Scan for the cell matching the given text and deliver its (x, y) coordinate at center. 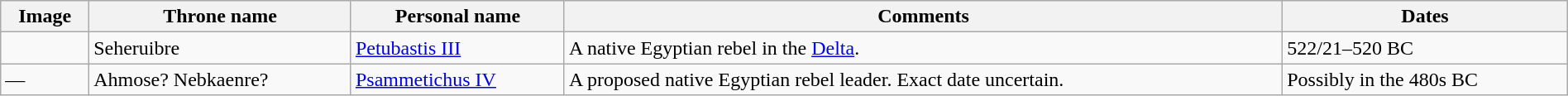
Personal name (457, 17)
Psammetichus IV (457, 79)
Dates (1426, 17)
522/21–520 BC (1426, 48)
Throne name (220, 17)
Possibly in the 480s BC (1426, 79)
Image (45, 17)
Petubastis III (457, 48)
A native Egyptian rebel in the Delta. (923, 48)
Ahmose? Nebkaenre? (220, 79)
Seheruibre (220, 48)
— (45, 79)
Comments (923, 17)
A proposed native Egyptian rebel leader. Exact date uncertain. (923, 79)
